Find where the given text appears and provide that cell's center as (X, Y) coordinate. 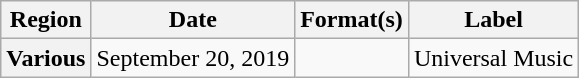
Label (493, 20)
Date (193, 20)
Format(s) (352, 20)
Universal Music (493, 58)
Various (46, 58)
Region (46, 20)
September 20, 2019 (193, 58)
